Scan for the cell matching the given text and deliver its (x, y) coordinate at center. 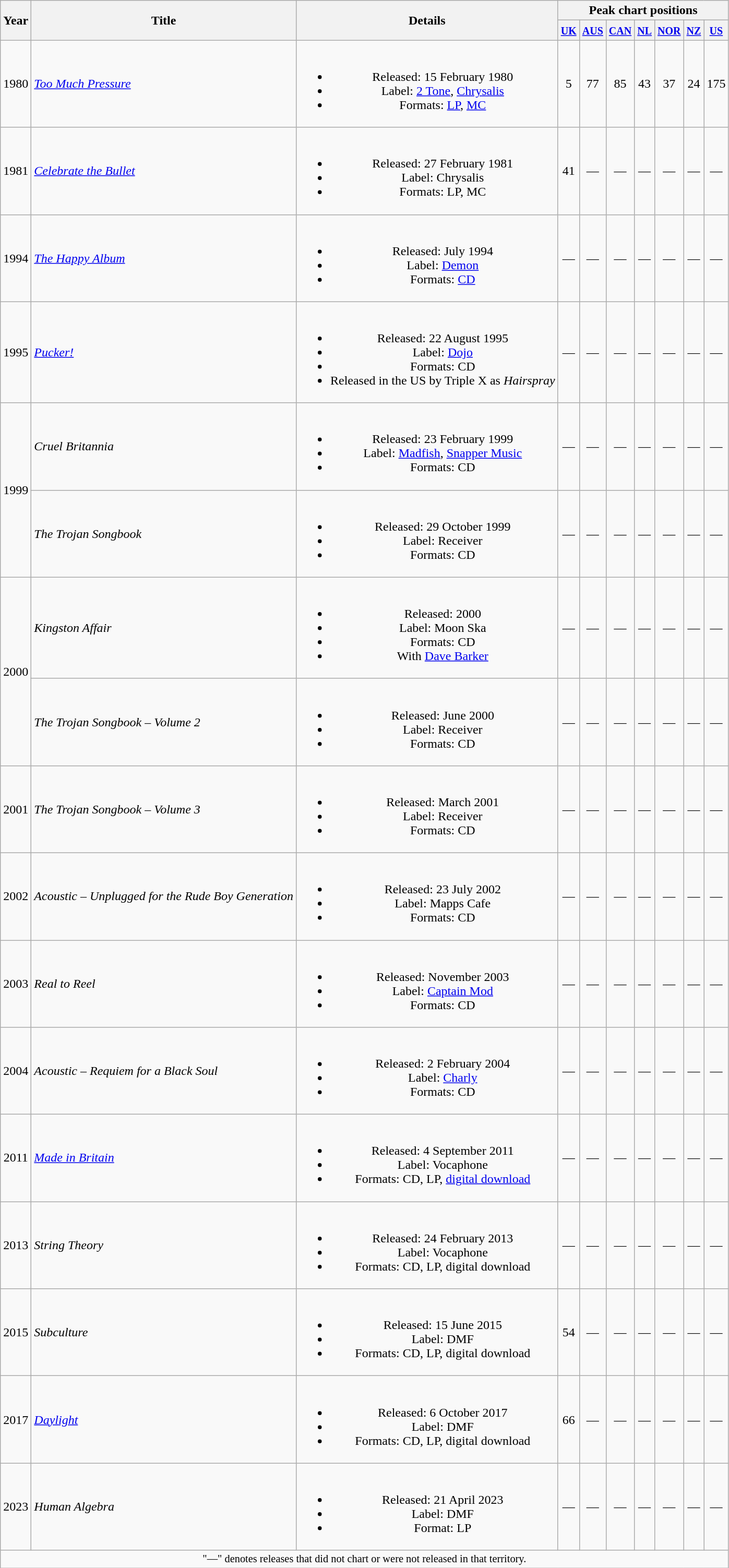
5 (569, 83)
Released: 27 February 1981Label: ChrysalisFormats: LP, MC (427, 171)
Subculture (164, 1333)
US (716, 30)
Details (427, 20)
Released: 24 February 2013Label: VocaphoneFormats: CD, LP, digital download (427, 1245)
37 (670, 83)
Acoustic – Unplugged for the Rude Boy Generation (164, 896)
NOR (670, 30)
66 (569, 1419)
Released: 2 February 2004Label: CharlyFormats: CD (427, 1071)
2002 (16, 896)
Title (164, 20)
Made in Britain (164, 1158)
2023 (16, 1507)
1981 (16, 171)
The Trojan Songbook – Volume 2 (164, 722)
Released: 29 October 1999Label: ReceiverFormats: CD (427, 533)
"—" denotes releases that did not chart or were not released in that territory. (364, 1559)
AUS (593, 30)
Released: 6 October 2017Label: DMFFormats: CD, LP, digital download (427, 1419)
Released: July 1994Label: DemonFormats: CD (427, 258)
1980 (16, 83)
The Trojan Songbook – Volume 3 (164, 809)
Pucker! (164, 352)
Too Much Pressure (164, 83)
Released: 15 February 1980Label: 2 Tone, ChrysalisFormats: LP, MC (427, 83)
Peak chart positions (643, 10)
2011 (16, 1158)
2003 (16, 984)
175 (716, 83)
Released: 23 July 2002Label: Mapps CafeFormats: CD (427, 896)
Human Algebra (164, 1507)
Year (16, 20)
NL (645, 30)
1994 (16, 258)
NZ (694, 30)
1999 (16, 490)
2013 (16, 1245)
Daylight (164, 1419)
Released: June 2000Label: ReceiverFormats: CD (427, 722)
41 (569, 171)
24 (694, 83)
Released: 21 April 2023Label: DMFFormat: LP (427, 1507)
Released: 4 September 2011Label: VocaphoneFormats: CD, LP, digital download (427, 1158)
54 (569, 1333)
Acoustic – Requiem for a Black Soul (164, 1071)
Celebrate the Bullet (164, 171)
85 (620, 83)
Real to Reel (164, 984)
Released: 22 August 1995Label: DojoFormats: CDReleased in the US by Triple X as Hairspray (427, 352)
2001 (16, 809)
Released: November 2003Label: Captain ModFormats: CD (427, 984)
The Trojan Songbook (164, 533)
2017 (16, 1419)
Released: 15 June 2015Label: DMFFormats: CD, LP, digital download (427, 1333)
2004 (16, 1071)
Kingston Affair (164, 628)
77 (593, 83)
The Happy Album (164, 258)
Cruel Britannia (164, 447)
Released: March 2001Label: ReceiverFormats: CD (427, 809)
String Theory (164, 1245)
Released: 23 February 1999Label: Madfish, Snapper MusicFormats: CD (427, 447)
CAN (620, 30)
1995 (16, 352)
43 (645, 83)
2015 (16, 1333)
2000 (16, 671)
UK (569, 30)
Released: 2000Label: Moon SkaFormats: CDWith Dave Barker (427, 628)
